Pinpoint the cell where the given text exists, returning its [X, Y] midpoint coordinate. 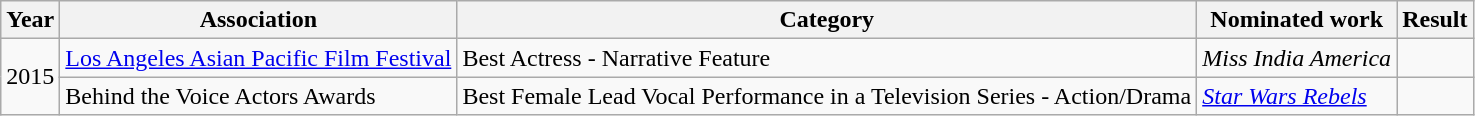
Result [1435, 20]
Miss India America [1297, 58]
Nominated work [1297, 20]
Category [827, 20]
Star Wars Rebels [1297, 96]
2015 [30, 77]
Best Female Lead Vocal Performance in a Television Series - Action/Drama [827, 96]
Association [258, 20]
Behind the Voice Actors Awards [258, 96]
Los Angeles Asian Pacific Film Festival [258, 58]
Year [30, 20]
Best Actress - Narrative Feature [827, 58]
